Extract the (X, Y) coordinate from the center of the cell holding the provided text.  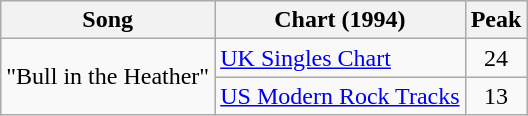
US Modern Rock Tracks (340, 96)
13 (496, 96)
24 (496, 58)
UK Singles Chart (340, 58)
"Bull in the Heather" (108, 77)
Peak (496, 20)
Chart (1994) (340, 20)
Song (108, 20)
